Provide the (X, Y) coordinate of the cell's center where the given text is located.  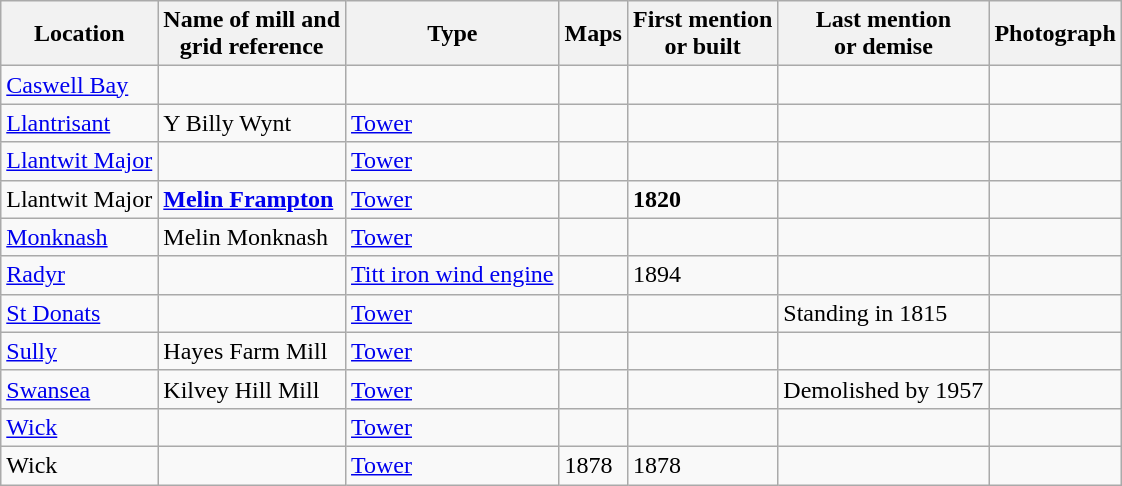
Llantrisant (80, 123)
1894 (702, 275)
Demolished by 1957 (884, 389)
Standing in 1815 (884, 313)
Photograph (1055, 34)
Kilvey Hill Mill (252, 389)
Melin Frampton (252, 199)
Sully (80, 351)
First mentionor built (702, 34)
Name of mill andgrid reference (252, 34)
Last mention or demise (884, 34)
Location (80, 34)
Type (453, 34)
Swansea (80, 389)
Y Billy Wynt (252, 123)
Radyr (80, 275)
Hayes Farm Mill (252, 351)
Monknash (80, 237)
Maps (593, 34)
1820 (702, 199)
Melin Monknash (252, 237)
Titt iron wind engine (453, 275)
St Donats (80, 313)
Caswell Bay (80, 85)
